Extract the (X, Y) coordinate from the center of the cell holding the provided text.  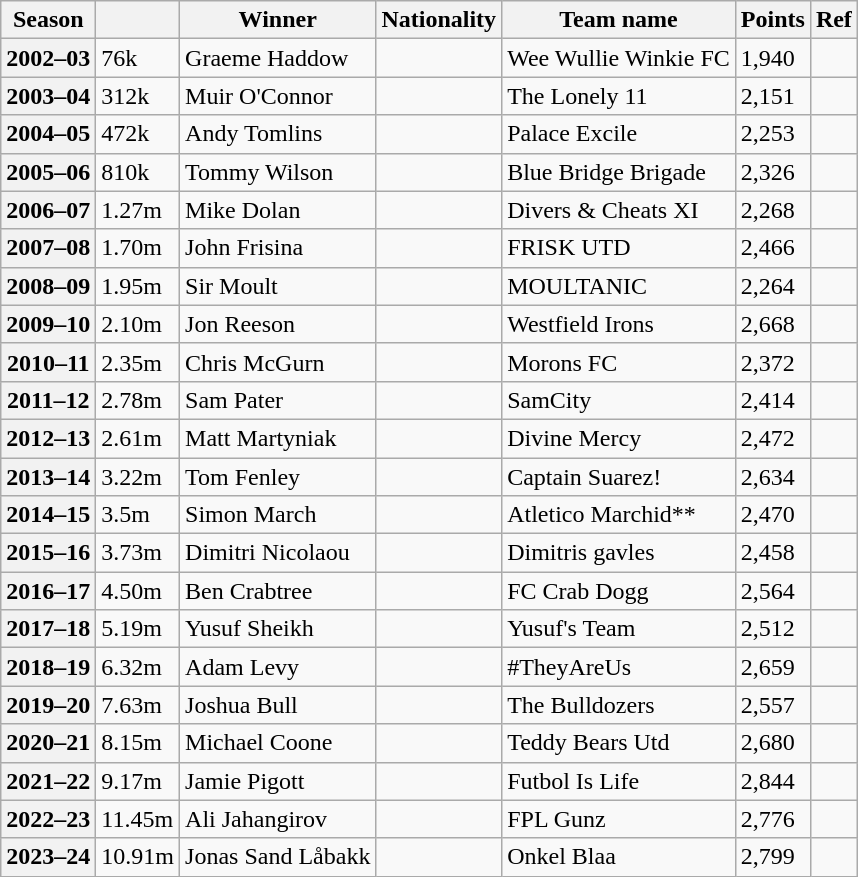
10.91m (138, 857)
2019–20 (48, 705)
1.95m (138, 286)
2,634 (772, 477)
7.63m (138, 705)
Onkel Blaa (619, 857)
2,151 (772, 96)
2,458 (772, 553)
Joshua Bull (278, 705)
2,472 (772, 438)
2017–18 (48, 629)
2018–19 (48, 667)
Ben Crabtree (278, 591)
4.50m (138, 591)
Graeme Haddow (278, 58)
Teddy Bears Utd (619, 743)
2.10m (138, 324)
1.70m (138, 248)
2,466 (772, 248)
Team name (619, 20)
John Frisina (278, 248)
3.22m (138, 477)
Mike Dolan (278, 210)
2005–06 (48, 172)
Tommy Wilson (278, 172)
2,844 (772, 781)
2013–14 (48, 477)
2,326 (772, 172)
810k (138, 172)
Dimitri Nicolaou (278, 553)
8.15m (138, 743)
9.17m (138, 781)
2,799 (772, 857)
Chris McGurn (278, 362)
1.27m (138, 210)
Points (772, 20)
2023–24 (48, 857)
Wee Wullie Winkie FC (619, 58)
2011–12 (48, 400)
Tom Fenley (278, 477)
2014–15 (48, 515)
Andy Tomlins (278, 134)
2009–10 (48, 324)
2,470 (772, 515)
Jonas Sand Låbakk (278, 857)
2008–09 (48, 286)
3.73m (138, 553)
Ali Jahangirov (278, 819)
2,680 (772, 743)
2,253 (772, 134)
76k (138, 58)
Blue Bridge Brigade (619, 172)
Muir O'Connor (278, 96)
FPL Gunz (619, 819)
Sam Pater (278, 400)
2.61m (138, 438)
2002–03 (48, 58)
Nationality (439, 20)
2,268 (772, 210)
Morons FC (619, 362)
2021–22 (48, 781)
#TheyAreUs (619, 667)
2,668 (772, 324)
1,940 (772, 58)
FC Crab Dogg (619, 591)
Sir Moult (278, 286)
Ref (834, 20)
Dimitris gavles (619, 553)
Winner (278, 20)
2.78m (138, 400)
2,414 (772, 400)
2012–13 (48, 438)
2016–17 (48, 591)
Jamie Pigott (278, 781)
6.32m (138, 667)
472k (138, 134)
5.19m (138, 629)
2,659 (772, 667)
2020–21 (48, 743)
312k (138, 96)
2003–04 (48, 96)
11.45m (138, 819)
Jon Reeson (278, 324)
Westfield Irons (619, 324)
SamCity (619, 400)
Atletico Marchid** (619, 515)
Captain Suarez! (619, 477)
Season (48, 20)
Matt Martyniak (278, 438)
Divine Mercy (619, 438)
3.5m (138, 515)
2004–05 (48, 134)
2007–08 (48, 248)
The Bulldozers (619, 705)
2,372 (772, 362)
2022–23 (48, 819)
The Lonely 11 (619, 96)
Michael Coone (278, 743)
2,557 (772, 705)
2,776 (772, 819)
Futbol Is Life (619, 781)
Adam Levy (278, 667)
FRISK UTD (619, 248)
2010–11 (48, 362)
MOULTANIC (619, 286)
Yusuf's Team (619, 629)
2,264 (772, 286)
2015–16 (48, 553)
2006–07 (48, 210)
Yusuf Sheikh (278, 629)
2.35m (138, 362)
Divers & Cheats XI (619, 210)
Palace Excile (619, 134)
2,512 (772, 629)
2,564 (772, 591)
Simon March (278, 515)
